Scan for the cell matching the given text and deliver its (X, Y) coordinate at center. 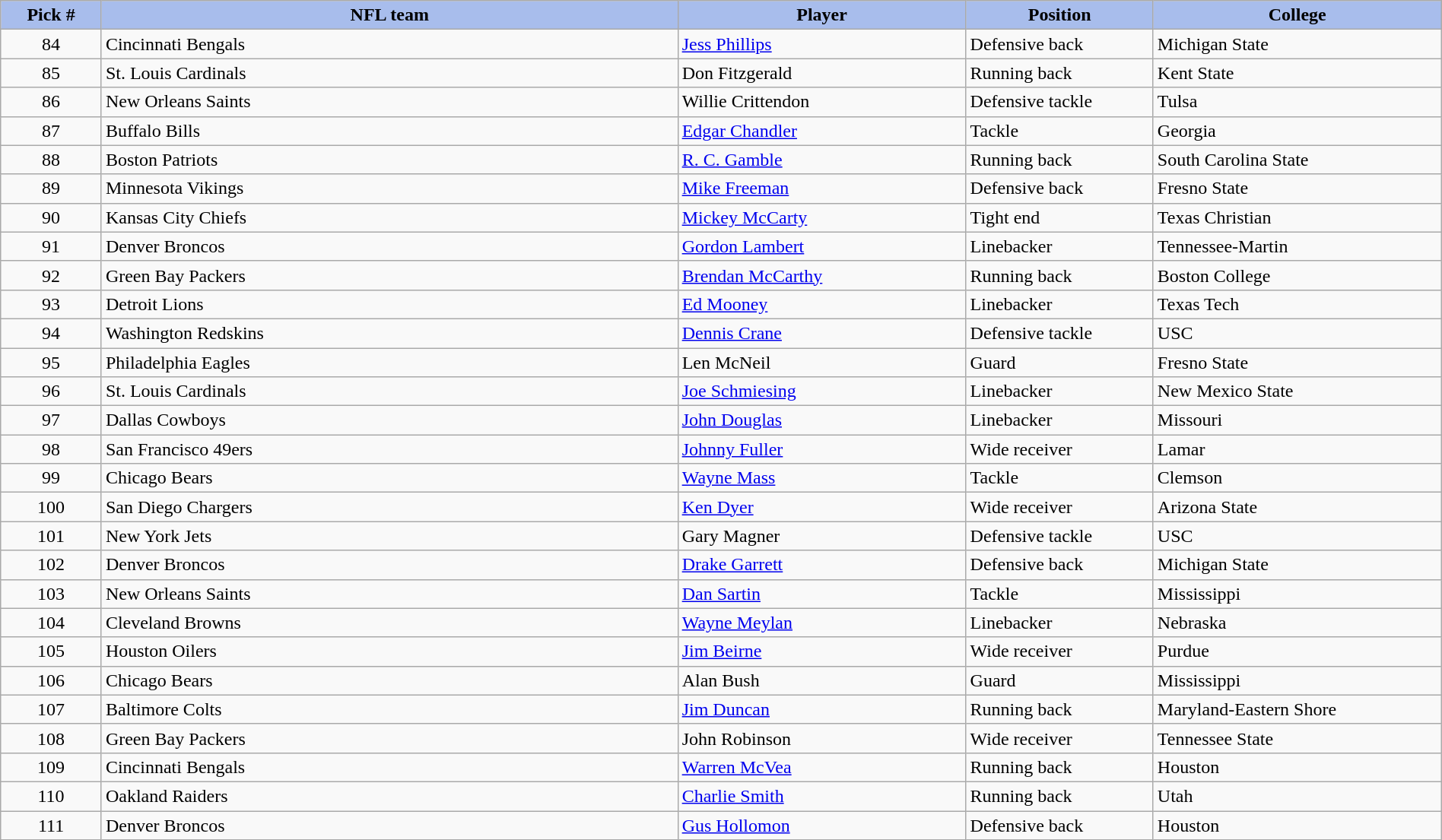
Kansas City Chiefs (389, 217)
99 (52, 478)
Pick # (52, 15)
107 (52, 709)
87 (52, 131)
89 (52, 189)
Alan Bush (821, 680)
Dan Sartin (821, 594)
Johnny Fuller (821, 449)
R. C. Gamble (821, 160)
Houston Oilers (389, 651)
Gordon Lambert (821, 246)
Lamar (1297, 449)
Kent State (1297, 73)
106 (52, 680)
Ken Dyer (821, 507)
Boston Patriots (389, 160)
Tight end (1059, 217)
103 (52, 594)
Philadelphia Eagles (389, 363)
Player (821, 15)
Jim Beirne (821, 651)
Jess Phillips (821, 44)
Tennessee-Martin (1297, 246)
85 (52, 73)
Gary Magner (821, 536)
Warren McVea (821, 767)
South Carolina State (1297, 160)
College (1297, 15)
Cleveland Browns (389, 623)
Nebraska (1297, 623)
Len McNeil (821, 363)
San Francisco 49ers (389, 449)
108 (52, 738)
98 (52, 449)
Gus Hollomon (821, 825)
Joe Schmiesing (821, 391)
New York Jets (389, 536)
Detroit Lions (389, 304)
Edgar Chandler (821, 131)
Boston College (1297, 275)
Minnesota Vikings (389, 189)
Position (1059, 15)
90 (52, 217)
Buffalo Bills (389, 131)
Ed Mooney (821, 304)
Texas Tech (1297, 304)
Mike Freeman (821, 189)
Missouri (1297, 420)
96 (52, 391)
San Diego Chargers (389, 507)
Mickey McCarty (821, 217)
105 (52, 651)
88 (52, 160)
Georgia (1297, 131)
Drake Garrett (821, 565)
95 (52, 363)
Charlie Smith (821, 796)
94 (52, 333)
111 (52, 825)
86 (52, 102)
104 (52, 623)
Oakland Raiders (389, 796)
100 (52, 507)
109 (52, 767)
110 (52, 796)
John Douglas (821, 420)
Baltimore Colts (389, 709)
84 (52, 44)
Purdue (1297, 651)
97 (52, 420)
John Robinson (821, 738)
91 (52, 246)
Don Fitzgerald (821, 73)
101 (52, 536)
Wayne Mass (821, 478)
Maryland-Eastern Shore (1297, 709)
Dennis Crane (821, 333)
Willie Crittendon (821, 102)
Tennessee State (1297, 738)
Brendan McCarthy (821, 275)
Texas Christian (1297, 217)
93 (52, 304)
Arizona State (1297, 507)
Clemson (1297, 478)
102 (52, 565)
92 (52, 275)
New Mexico State (1297, 391)
Jim Duncan (821, 709)
NFL team (389, 15)
Tulsa (1297, 102)
Washington Redskins (389, 333)
Utah (1297, 796)
Dallas Cowboys (389, 420)
Wayne Meylan (821, 623)
